Pinpoint the cell where the given text exists, returning its [X, Y] midpoint coordinate. 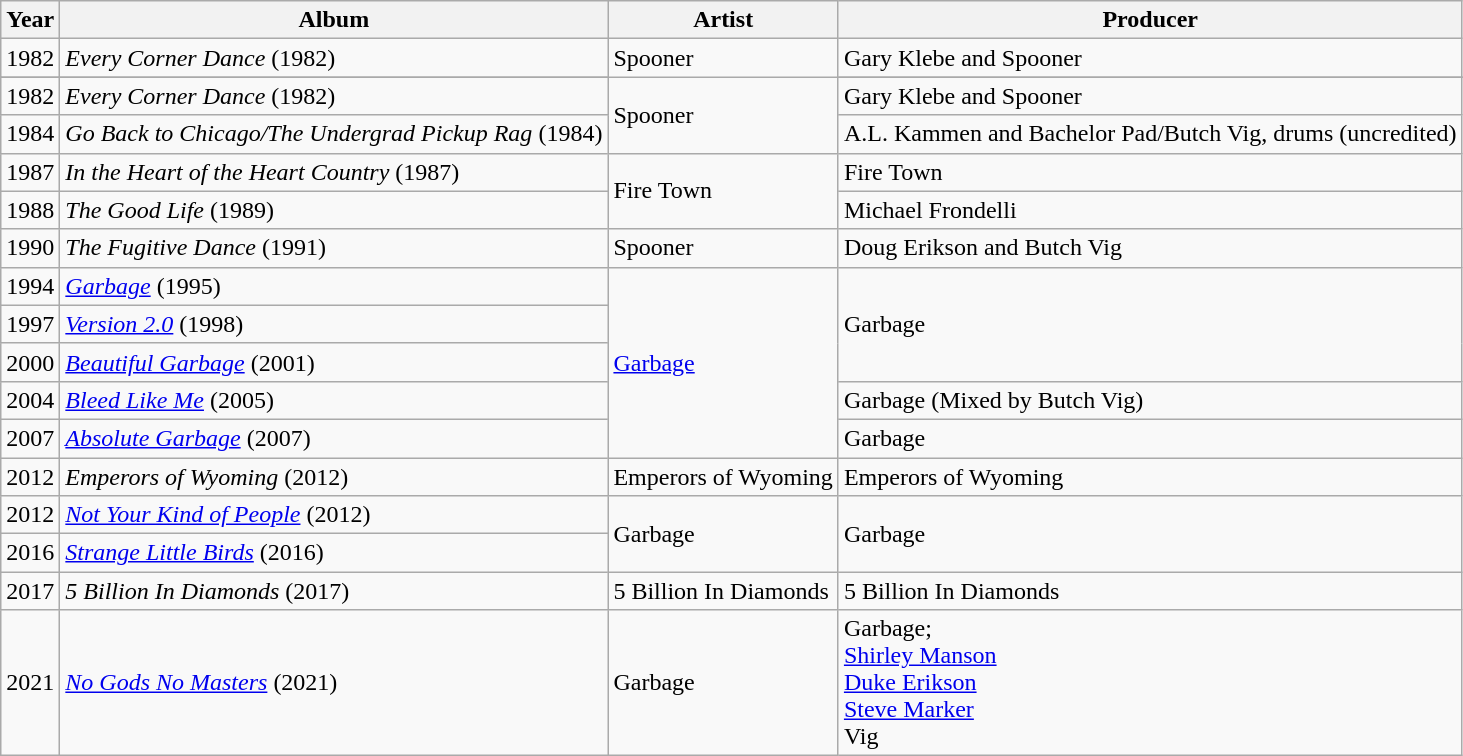
1987 [30, 172]
1984 [30, 134]
5 Billion In Diamonds (2017) [334, 591]
Beautiful Garbage (2001) [334, 362]
Garbage (Mixed by Butch Vig) [1150, 400]
2021 [30, 683]
2004 [30, 400]
Album [334, 20]
1994 [30, 286]
1988 [30, 210]
Garbage; Shirley Manson Duke Erikson Steve Marker Vig [1150, 683]
1997 [30, 324]
2017 [30, 591]
2016 [30, 553]
2000 [30, 362]
Michael Frondelli [1150, 210]
2007 [30, 438]
Strange Little Birds (2016) [334, 553]
Not Your Kind of People (2012) [334, 515]
Version 2.0 (1998) [334, 324]
1990 [30, 248]
In the Heart of the Heart Country (1987) [334, 172]
Producer [1150, 20]
Bleed Like Me (2005) [334, 400]
Go Back to Chicago/The Undergrad Pickup Rag (1984) [334, 134]
Year [30, 20]
Absolute Garbage (2007) [334, 438]
The Fugitive Dance (1991) [334, 248]
No Gods No Masters (2021) [334, 683]
Garbage (1995) [334, 286]
Artist [723, 20]
The Good Life (1989) [334, 210]
A.L. Kammen and Bachelor Pad/Butch Vig, drums (uncredited) [1150, 134]
Doug Erikson and Butch Vig [1150, 248]
Emperors of Wyoming (2012) [334, 477]
